Return [X, Y] of the center of cell containing provided text 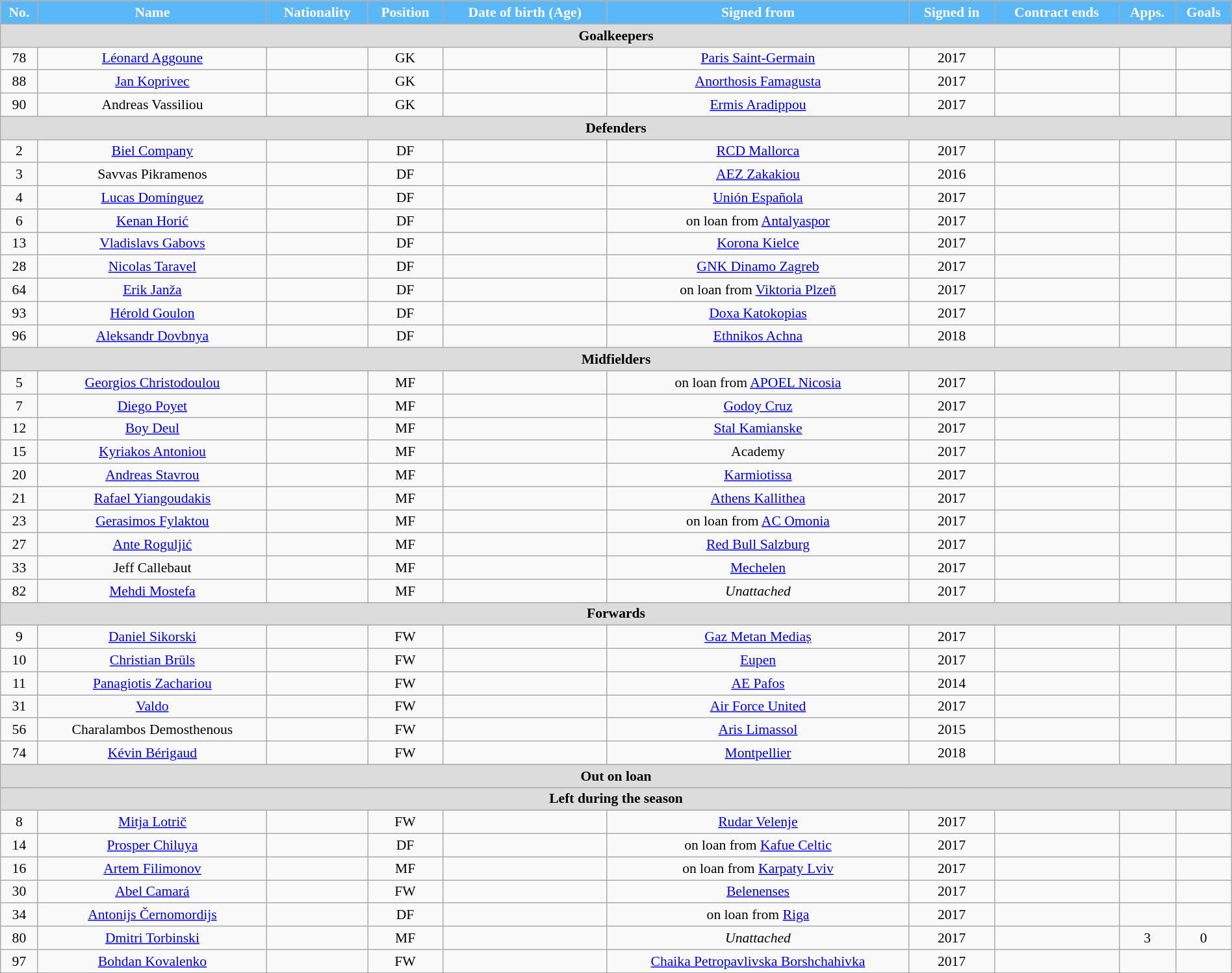
Georgios Christodoulou [152, 383]
31 [19, 707]
on loan from Viktoria Plzeň [758, 290]
2015 [951, 730]
Montpellier [758, 753]
Valdo [152, 707]
Signed from [758, 12]
AE Pafos [758, 683]
Christian Brüls [152, 661]
Gerasimos Fylaktou [152, 522]
Andreas Stavrou [152, 475]
Antonijs Černomordijs [152, 915]
Korona Kielce [758, 244]
on loan from Kafue Celtic [758, 846]
Red Bull Salzburg [758, 545]
2 [19, 151]
Left during the season [616, 799]
64 [19, 290]
11 [19, 683]
Apps. [1148, 12]
Forwards [616, 614]
Belenenses [758, 892]
Position [405, 12]
GNK Dinamo Zagreb [758, 267]
Savvas Pikramenos [152, 175]
13 [19, 244]
Name [152, 12]
Ante Roguljić [152, 545]
on loan from AC Omonia [758, 522]
Nicolas Taravel [152, 267]
Jeff Callebaut [152, 568]
97 [19, 961]
56 [19, 730]
15 [19, 452]
Bohdan Kovalenko [152, 961]
Rafael Yiangoudakis [152, 498]
on loan from Karpaty Lviv [758, 868]
Dmitri Torbinski [152, 938]
Panagiotis Zachariou [152, 683]
Godoy Cruz [758, 406]
6 [19, 221]
34 [19, 915]
Mitja Lotrič [152, 822]
10 [19, 661]
Boy Deul [152, 429]
Aris Limassol [758, 730]
4 [19, 197]
Charalambos Demosthenous [152, 730]
Vladislavs Gabovs [152, 244]
21 [19, 498]
82 [19, 591]
Aleksandr Dovbnya [152, 336]
93 [19, 313]
9 [19, 637]
Rudar Velenje [758, 822]
on loan from Riga [758, 915]
Anorthosis Famagusta [758, 82]
Diego Poyet [152, 406]
Erik Janža [152, 290]
Out on loan [616, 776]
AEZ Zakakiou [758, 175]
Ethnikos Achna [758, 336]
Kenan Horić [152, 221]
Kévin Bérigaud [152, 753]
Léonard Aggoune [152, 58]
30 [19, 892]
Eupen [758, 661]
0 [1203, 938]
12 [19, 429]
Signed in [951, 12]
20 [19, 475]
16 [19, 868]
Goalkeepers [616, 36]
88 [19, 82]
Karmiotissa [758, 475]
5 [19, 383]
on loan from APOEL Nicosia [758, 383]
No. [19, 12]
Ermis Aradippou [758, 105]
Biel Company [152, 151]
Defenders [616, 128]
Hérold Goulon [152, 313]
Artem Filimonov [152, 868]
Andreas Vassiliou [152, 105]
Daniel Sikorski [152, 637]
90 [19, 105]
Kyriakos Antoniou [152, 452]
Nationality [317, 12]
Abel Camará [152, 892]
Prosper Chiluya [152, 846]
28 [19, 267]
Chaika Petropavlivska Borshchahivka [758, 961]
27 [19, 545]
Athens Kallithea [758, 498]
Unión Española [758, 197]
Mechelen [758, 568]
96 [19, 336]
74 [19, 753]
14 [19, 846]
Mehdi Mostefa [152, 591]
Date of birth (Age) [525, 12]
78 [19, 58]
2014 [951, 683]
Goals [1203, 12]
Academy [758, 452]
Lucas Domínguez [152, 197]
80 [19, 938]
Midfielders [616, 360]
Stal Kamianske [758, 429]
33 [19, 568]
Contract ends [1057, 12]
Doxa Katokopias [758, 313]
Jan Koprivec [152, 82]
Paris Saint-Germain [758, 58]
7 [19, 406]
2016 [951, 175]
RCD Mallorca [758, 151]
Air Force United [758, 707]
8 [19, 822]
on loan from Antalyaspor [758, 221]
23 [19, 522]
Gaz Metan Mediaș [758, 637]
